Return the [X, Y] coordinate for the center point of the cell that contains the specified text.  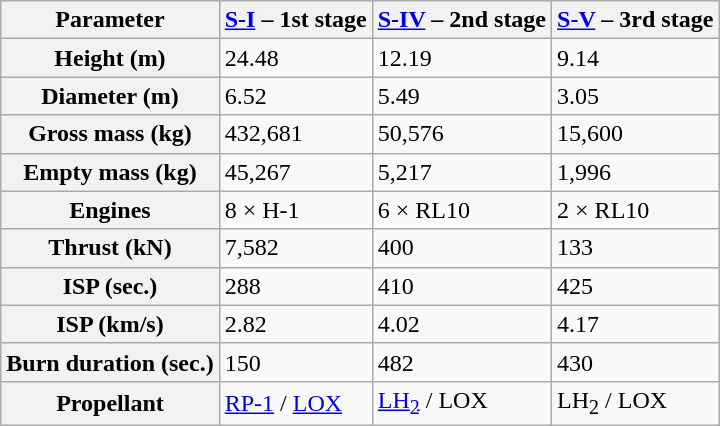
RP-1 / LOX [296, 403]
Burn duration (sec.) [110, 362]
Diameter (m) [110, 96]
Propellant [110, 403]
482 [462, 362]
150 [296, 362]
6 × RL10 [462, 210]
Parameter [110, 20]
ISP (km/s) [110, 324]
288 [296, 286]
Engines [110, 210]
Gross mass (kg) [110, 134]
ISP (sec.) [110, 286]
45,267 [296, 172]
4.02 [462, 324]
5.49 [462, 96]
5,217 [462, 172]
2.82 [296, 324]
6.52 [296, 96]
S-I – 1st stage [296, 20]
1,996 [636, 172]
Thrust (kN) [110, 248]
7,582 [296, 248]
S-IV – 2nd stage [462, 20]
S-V – 3rd stage [636, 20]
133 [636, 248]
410 [462, 286]
4.17 [636, 324]
8 × H-1 [296, 210]
400 [462, 248]
12.19 [462, 58]
3.05 [636, 96]
425 [636, 286]
24.48 [296, 58]
50,576 [462, 134]
Height (m) [110, 58]
15,600 [636, 134]
432,681 [296, 134]
2 × RL10 [636, 210]
430 [636, 362]
Empty mass (kg) [110, 172]
9.14 [636, 58]
